Scan for the cell matching the given text and deliver its (X, Y) coordinate at center. 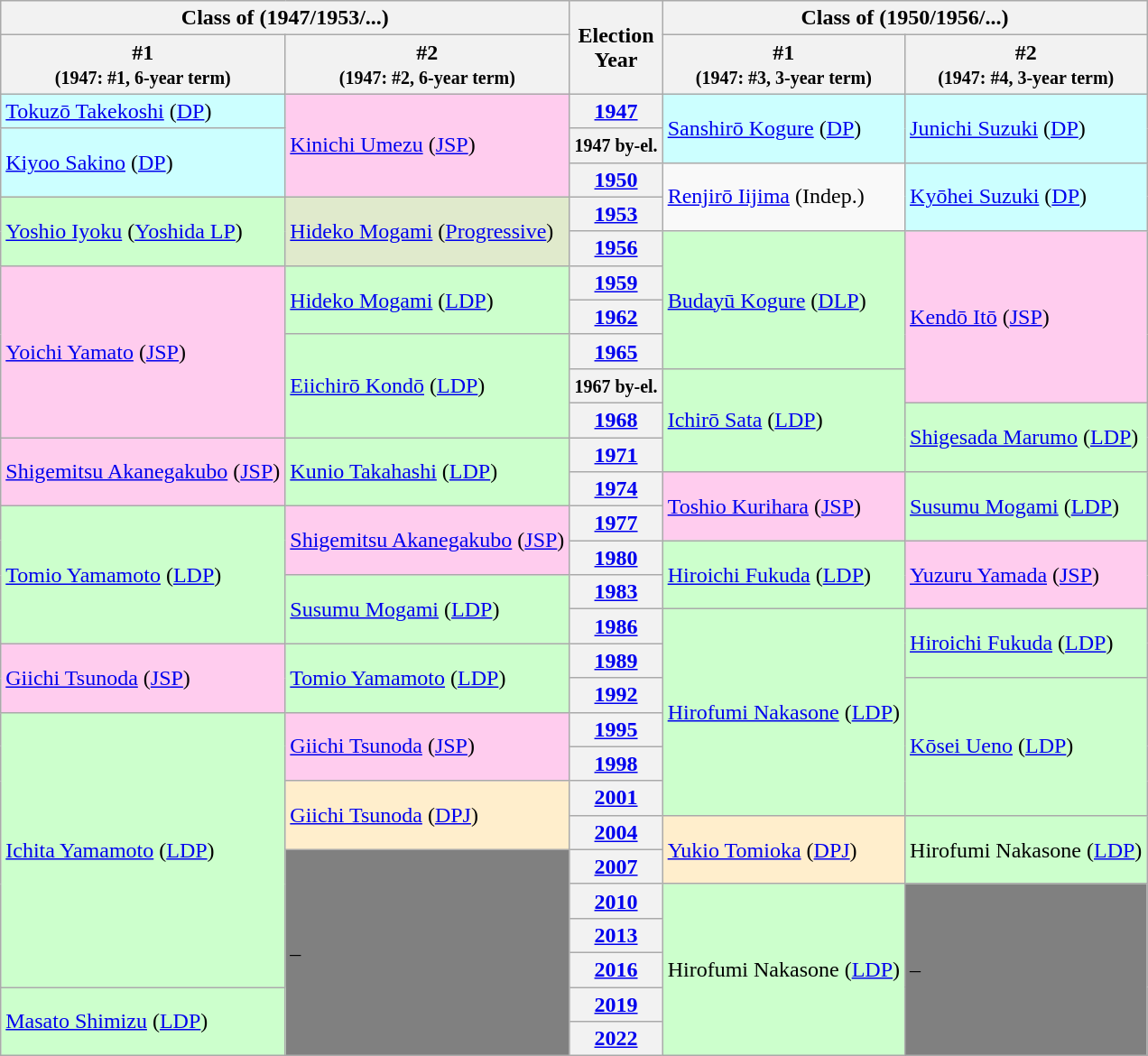
2007 (616, 866)
Masato Shimizu (LDP) (143, 1022)
#2(1947: #2, 6-year term) (428, 65)
1959 (616, 283)
Class of (1947/1953/...) (285, 18)
1962 (616, 317)
2004 (616, 832)
Ichita Yamamoto (LDP) (143, 849)
Yukio Tomioka (DPJ) (783, 849)
Yoshio Iyoku (Yoshida LP) (143, 231)
1947 (616, 111)
Budayū Kogure (DLP) (783, 300)
Kunio Takahashi (LDP) (428, 471)
Yoichi Yamato (JSP) (143, 351)
Sanshirō Kogure (DP) (783, 128)
Tokuzō Takekoshi (DP) (143, 111)
Junichi Suzuki (DP) (1026, 128)
2013 (616, 935)
1989 (616, 661)
Class of (1950/1956/...) (904, 18)
1971 (616, 454)
1947 by-el. (616, 145)
1995 (616, 729)
1967 by-el. (616, 385)
1956 (616, 248)
1986 (616, 626)
1950 (616, 180)
2001 (616, 798)
Kōsei Ueno (LDP) (1026, 746)
Shigesada Marumo (LDP) (1026, 437)
Ichirō Sata (LDP) (783, 420)
#2(1947: #4, 3-year term) (1026, 65)
Yuzuru Yamada (JSP) (1026, 575)
Hideko Mogami (LDP) (428, 300)
Kyōhei Suzuki (DP) (1026, 197)
1977 (616, 523)
2010 (616, 901)
Hideko Mogami (Progressive) (428, 231)
1974 (616, 489)
1965 (616, 351)
ElectionYear (616, 47)
1998 (616, 764)
Giichi Tsunoda (DPJ) (428, 815)
Kinichi Umezu (JSP) (428, 145)
2016 (616, 969)
1983 (616, 592)
#1(1947: #1, 6-year term) (143, 65)
#1(1947: #3, 3-year term) (783, 65)
1980 (616, 558)
Toshio Kurihara (JSP) (783, 506)
1992 (616, 695)
2022 (616, 1039)
2019 (616, 1005)
1953 (616, 214)
1968 (616, 420)
Kendō Itō (JSP) (1026, 317)
Eiichirō Kondō (LDP) (428, 385)
Kiyoo Sakino (DP) (143, 162)
Renjirō Iijima (Indep.) (783, 197)
